Return the [X, Y] coordinate for the center point of the cell that contains the specified text.  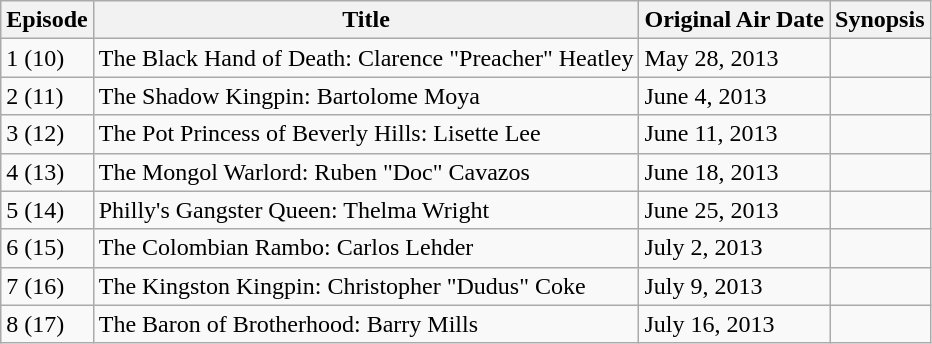
The Mongol Warlord: Ruben "Doc" Cavazos [366, 172]
7 (16) [47, 286]
5 (14) [47, 210]
The Baron of Brotherhood: Barry Mills [366, 324]
The Pot Princess of Beverly Hills: Lisette Lee [366, 134]
July 2, 2013 [734, 248]
The Colombian Rambo: Carlos Lehder [366, 248]
June 18, 2013 [734, 172]
June 11, 2013 [734, 134]
6 (15) [47, 248]
8 (17) [47, 324]
July 16, 2013 [734, 324]
1 (10) [47, 58]
3 (12) [47, 134]
The Kingston Kingpin: Christopher "Dudus" Coke [366, 286]
June 25, 2013 [734, 210]
The Black Hand of Death: Clarence "Preacher" Heatley [366, 58]
Philly's Gangster Queen: Thelma Wright [366, 210]
June 4, 2013 [734, 96]
Episode [47, 20]
July 9, 2013 [734, 286]
2 (11) [47, 96]
The Shadow Kingpin: Bartolome Moya [366, 96]
4 (13) [47, 172]
Title [366, 20]
Original Air Date [734, 20]
Synopsis [880, 20]
May 28, 2013 [734, 58]
